Scan for the cell matching the given text and deliver its [X, Y] coordinate at center. 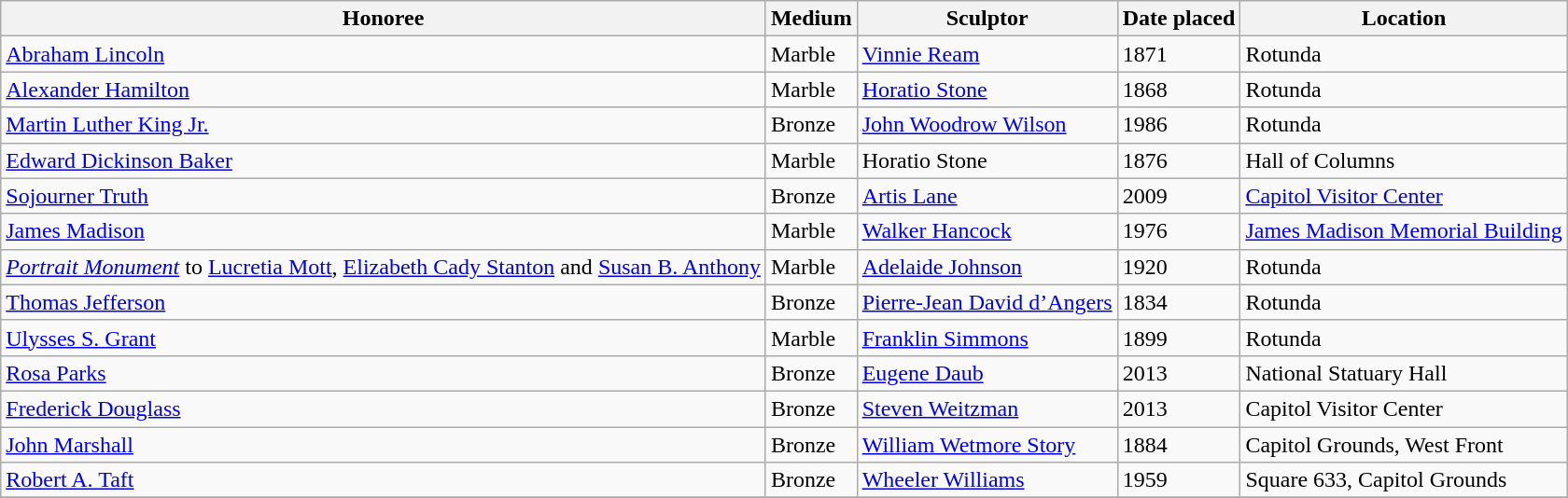
Date placed [1179, 19]
Edward Dickinson Baker [384, 160]
Adelaide Johnson [987, 267]
Sojourner Truth [384, 196]
William Wetmore Story [987, 445]
Sculptor [987, 19]
1899 [1179, 338]
John Woodrow Wilson [987, 125]
Eugene Daub [987, 373]
James Madison [384, 231]
Thomas Jefferson [384, 302]
Ulysses S. Grant [384, 338]
Abraham Lincoln [384, 54]
Steven Weitzman [987, 408]
1986 [1179, 125]
1868 [1179, 90]
Rosa Parks [384, 373]
John Marshall [384, 445]
Honoree [384, 19]
Franklin Simmons [987, 338]
Location [1404, 19]
Hall of Columns [1404, 160]
1884 [1179, 445]
Medium [811, 19]
1959 [1179, 480]
James Madison Memorial Building [1404, 231]
Portrait Monument to Lucretia Mott, Elizabeth Cady Stanton and Susan B. Anthony [384, 267]
Capitol Grounds, West Front [1404, 445]
Wheeler Williams [987, 480]
Robert A. Taft [384, 480]
National Statuary Hall [1404, 373]
Frederick Douglass [384, 408]
1871 [1179, 54]
Pierre-Jean David d’Angers [987, 302]
1976 [1179, 231]
Artis Lane [987, 196]
Walker Hancock [987, 231]
Vinnie Ream [987, 54]
Square 633, Capitol Grounds [1404, 480]
2009 [1179, 196]
Martin Luther King Jr. [384, 125]
Alexander Hamilton [384, 90]
1876 [1179, 160]
1920 [1179, 267]
1834 [1179, 302]
